Provide the [x, y] coordinate of the cell's center where the given text is located.  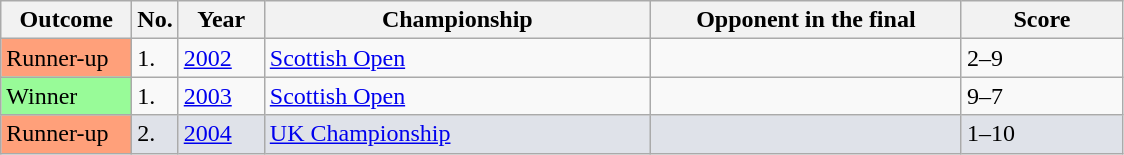
2–9 [1042, 58]
Championship [457, 20]
Winner [66, 96]
Year [221, 20]
UK Championship [457, 134]
2004 [221, 134]
2003 [221, 96]
2. [155, 134]
2002 [221, 58]
Opponent in the final [806, 20]
1–10 [1042, 134]
No. [155, 20]
9–7 [1042, 96]
Outcome [66, 20]
Score [1042, 20]
